For the text-containing cell, return its midpoint in [x, y] coordinate format. 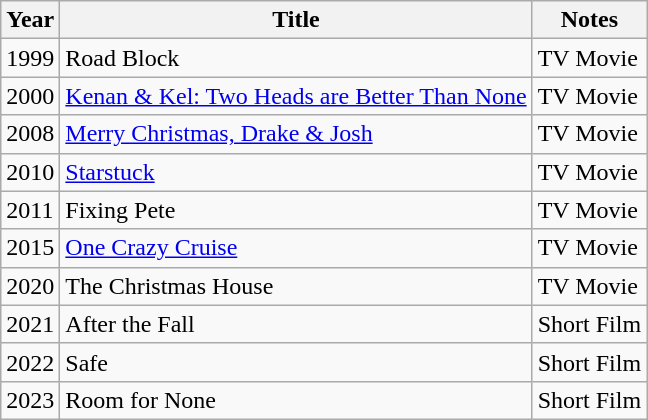
Title [296, 20]
Safe [296, 362]
Merry Christmas, Drake & Josh [296, 134]
Road Block [296, 58]
The Christmas House [296, 286]
2021 [30, 324]
Starstuck [296, 172]
2015 [30, 248]
Notes [589, 20]
2010 [30, 172]
2008 [30, 134]
One Crazy Cruise [296, 248]
2000 [30, 96]
Room for None [296, 400]
2020 [30, 286]
2022 [30, 362]
Year [30, 20]
Kenan & Kel: Two Heads are Better Than None [296, 96]
2011 [30, 210]
2023 [30, 400]
1999 [30, 58]
Fixing Pete [296, 210]
After the Fall [296, 324]
